Pinpoint the cell where the given text exists, returning its [x, y] midpoint coordinate. 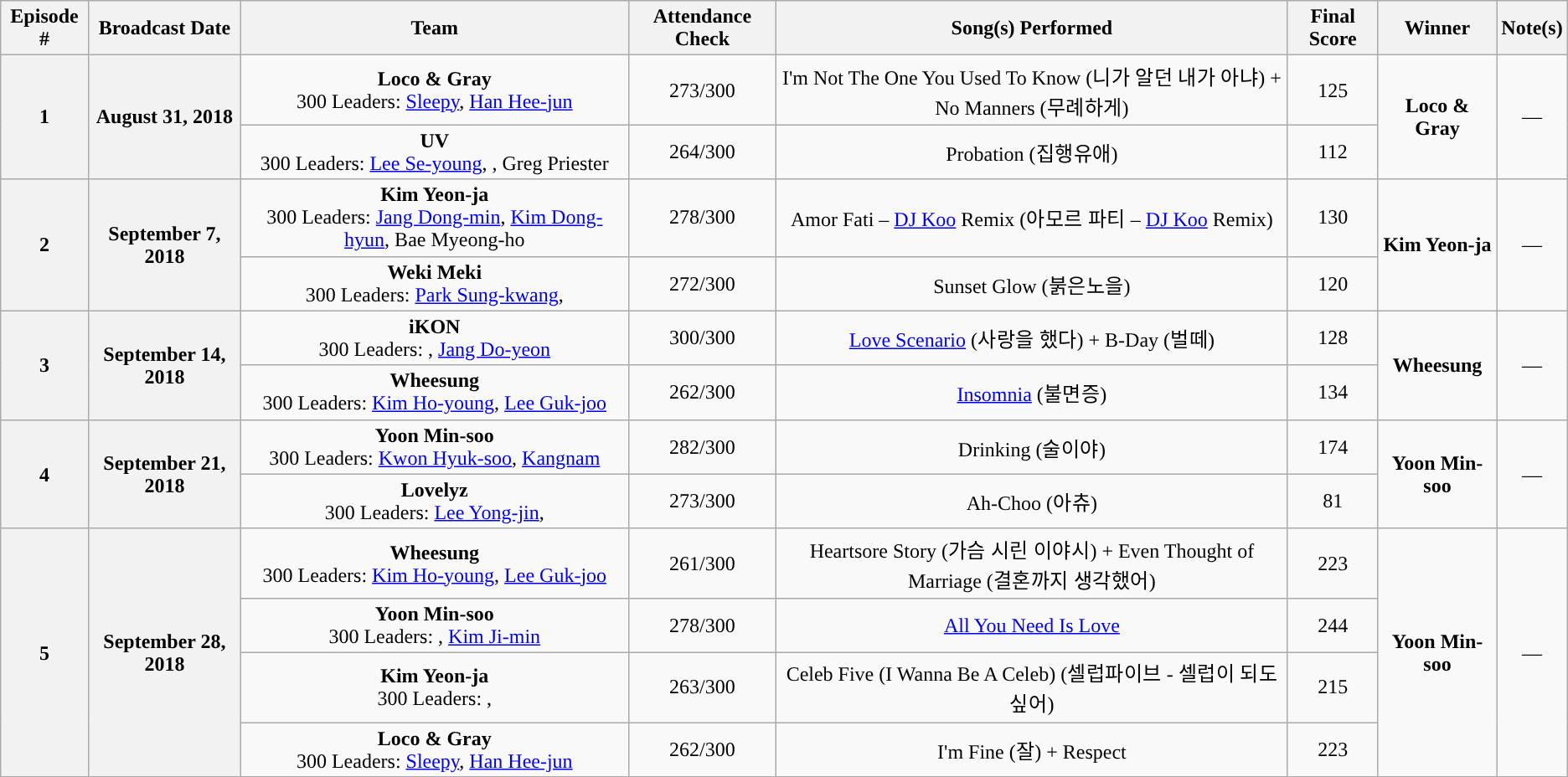
August 31, 2018 [164, 117]
Yoon Min-soo300 Leaders: Kwon Hyuk-soo, Kangnam [434, 447]
Note(s) [1532, 28]
Probation (집행유애) [1032, 152]
125 [1333, 90]
September 28, 2018 [164, 652]
Team [434, 28]
264/300 [702, 152]
Song(s) Performed [1032, 28]
Sunset Glow (붉은노을) [1032, 283]
120 [1333, 283]
Kim Yeon-ja300 Leaders: , [434, 687]
Lovelyz300 Leaders: Lee Yong-jin, [434, 501]
2 [45, 244]
Kim Yeon-ja300 Leaders: Jang Dong-min, Kim Dong-hyun, Bae Myeong-ho [434, 218]
244 [1333, 625]
263/300 [702, 687]
Weki Meki300 Leaders: Park Sung-kwang, [434, 283]
Episode # [45, 28]
128 [1333, 338]
Amor Fati – DJ Koo Remix (아모르 파티 – DJ Koo Remix) [1032, 218]
UV300 Leaders: Lee Se-young, , Greg Priester [434, 152]
81 [1333, 501]
Attendance Check [702, 28]
300/300 [702, 338]
1 [45, 117]
Celeb Five (I Wanna Be A Celeb) (셀럽파이브 - 셀럽이 되도 싶어) [1032, 687]
215 [1333, 687]
130 [1333, 218]
282/300 [702, 447]
Kim Yeon-ja [1437, 244]
Winner [1437, 28]
Heartsore Story (가슴 시린 이야시) + Even Thought of Marriage (결혼까지 생각했어) [1032, 563]
3 [45, 365]
Wheesung [1437, 365]
134 [1333, 392]
Final Score [1333, 28]
All You Need Is Love [1032, 625]
Ah-Choo (아츄) [1032, 501]
September 7, 2018 [164, 244]
Loco & Gray [1437, 117]
Broadcast Date [164, 28]
Insomnia (불면증) [1032, 392]
Yoon Min-soo300 Leaders: , Kim Ji-min [434, 625]
September 14, 2018 [164, 365]
272/300 [702, 283]
5 [45, 652]
I'm Fine (잘) + Respect [1032, 749]
4 [45, 474]
261/300 [702, 563]
September 21, 2018 [164, 474]
iKON300 Leaders: , Jang Do-yeon [434, 338]
Love Scenario (사랑을 했다) + B-Day (벌떼) [1032, 338]
174 [1333, 447]
Drinking (술이야) [1032, 447]
I'm Not The One You Used To Know (니가 알던 내가 아냐) + No Manners (무례하게) [1032, 90]
112 [1333, 152]
